From the cell containing the given text, extract its center point as (x, y) coordinate. 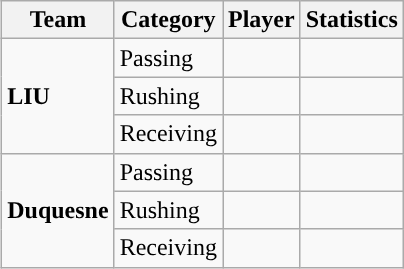
LIU (58, 96)
Player (261, 20)
Team (58, 20)
Statistics (352, 20)
Duquesne (58, 210)
Category (168, 20)
